For the text-containing cell, return its midpoint in (x, y) coordinate format. 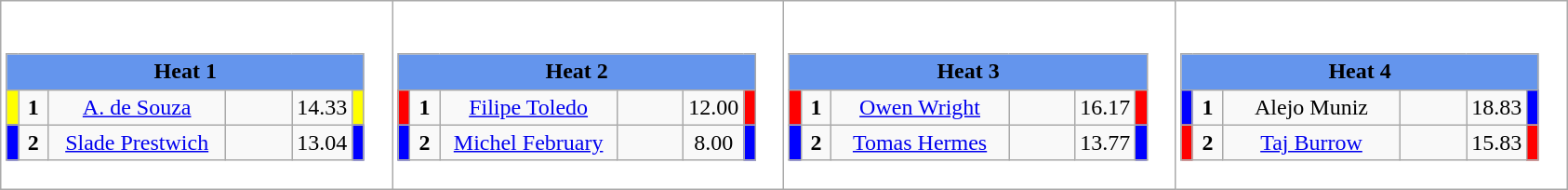
15.83 (1497, 142)
16.17 (1105, 107)
Heat 3 1 Owen Wright 16.17 2 Tomas Hermes 13.77 (980, 95)
Heat 2 1 Filipe Toledo 12.00 2 Michel February 8.00 (588, 95)
A. de Souza (138, 107)
Heat 4 (1360, 72)
Alejo Muniz (1311, 107)
Owen Wright (921, 107)
Heat 4 1 Alejo Muniz 18.83 2 Taj Burrow 15.83 (1371, 95)
Taj Burrow (1311, 142)
Slade Prestwich (138, 142)
12.00 (714, 107)
Michel February (528, 142)
Tomas Hermes (921, 142)
Heat 1 1 A. de Souza 14.33 2 Slade Prestwich 13.04 (197, 95)
13.04 (322, 142)
Filipe Toledo (528, 107)
Heat 3 (968, 72)
Heat 1 (185, 72)
18.83 (1497, 107)
Heat 2 (577, 72)
13.77 (1105, 142)
8.00 (714, 142)
14.33 (322, 107)
